For the text-containing cell, return its midpoint in [x, y] coordinate format. 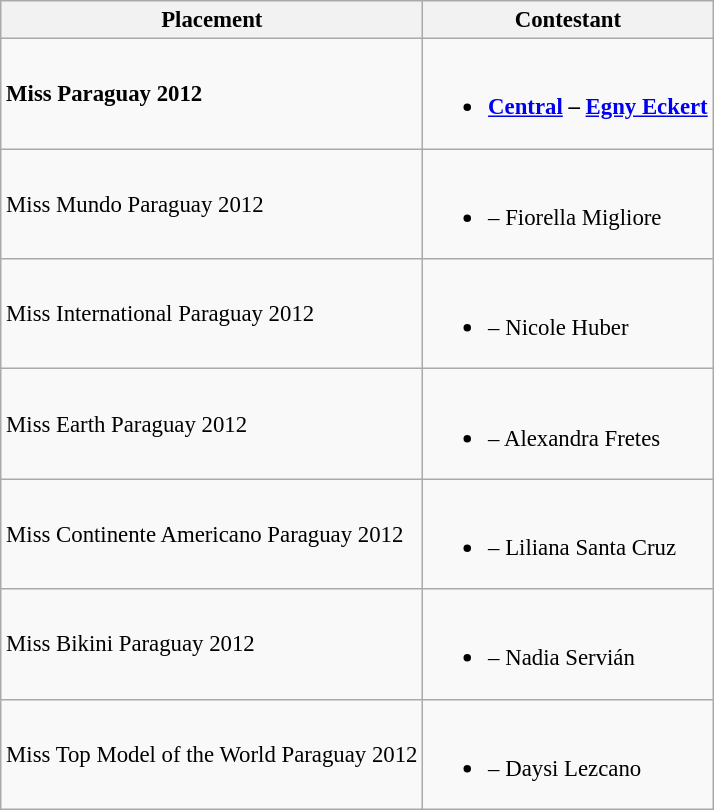
– Fiorella Migliore [568, 204]
Placement [212, 20]
– Nicole Huber [568, 314]
Miss Mundo Paraguay 2012 [212, 204]
– Nadia Servián [568, 644]
Contestant [568, 20]
Miss Top Model of the World Paraguay 2012 [212, 754]
Miss Continente Americano Paraguay 2012 [212, 534]
Miss Paraguay 2012 [212, 94]
Miss Bikini Paraguay 2012 [212, 644]
– Liliana Santa Cruz [568, 534]
– Daysi Lezcano [568, 754]
– Alexandra Fretes [568, 424]
Miss International Paraguay 2012 [212, 314]
Central – Egny Eckert [568, 94]
Miss Earth Paraguay 2012 [212, 424]
